Locate the cell with the specified text and output its [x, y] center coordinate. 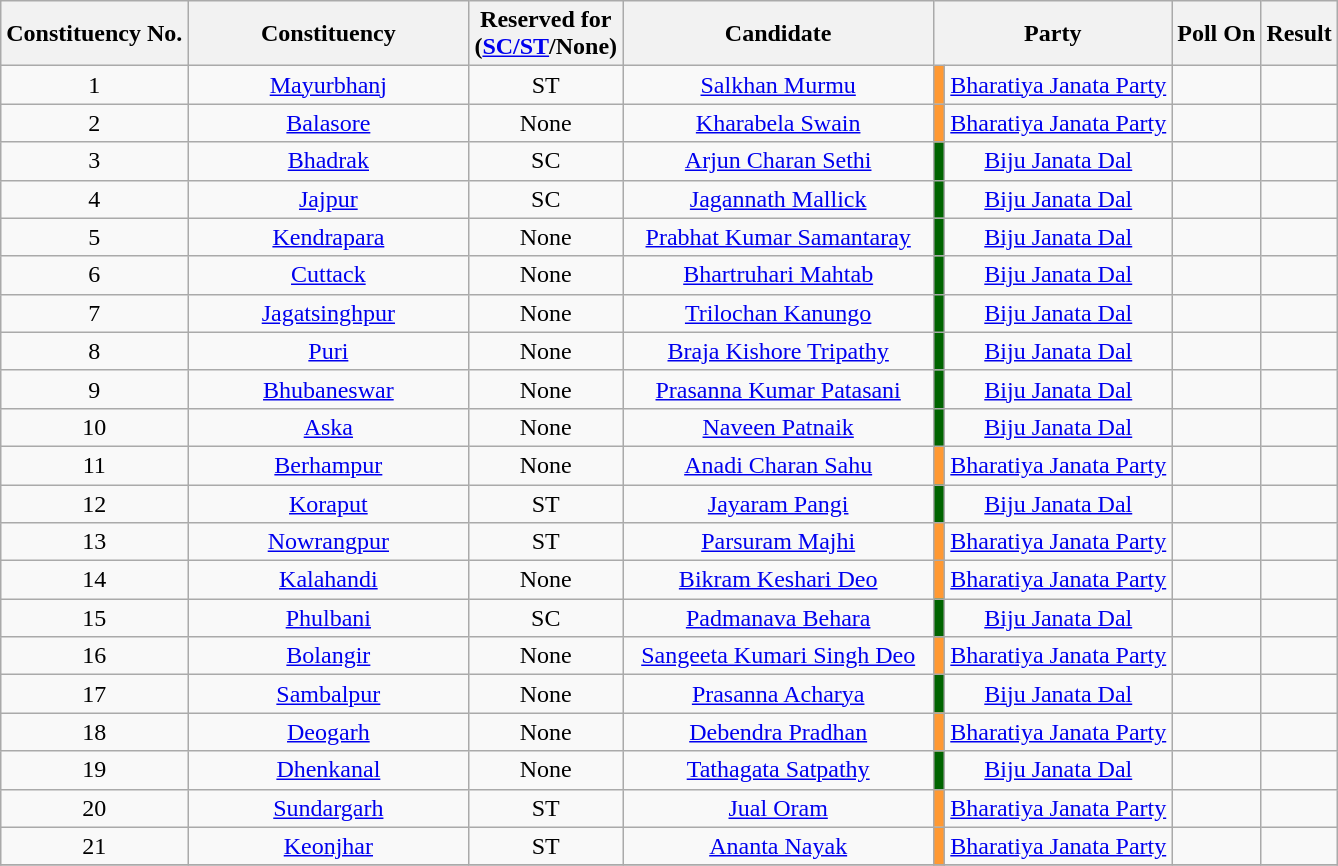
Result [1299, 34]
Nowrangpur [328, 542]
Naveen Patnaik [778, 427]
1 [94, 85]
Tathagata Satpathy [778, 770]
4 [94, 199]
Salkhan Murmu [778, 85]
Prasanna Acharya [778, 694]
Trilochan Kanungo [778, 313]
5 [94, 237]
Sambalpur [328, 694]
18 [94, 732]
Sangeeta Kumari Singh Deo [778, 656]
Berhampur [328, 465]
Kendrapara [328, 237]
Arjun Charan Sethi [778, 161]
13 [94, 542]
Padmanava Behara [778, 618]
21 [94, 846]
Anadi Charan Sahu [778, 465]
14 [94, 580]
Kalahandi [328, 580]
2 [94, 123]
Kharabela Swain [778, 123]
Ananta Nayak [778, 846]
Parsuram Majhi [778, 542]
Deogarh [328, 732]
3 [94, 161]
Cuttack [328, 275]
Bikram Keshari Deo [778, 580]
Bhadrak [328, 161]
Prabhat Kumar Samantaray [778, 237]
Poll On [1216, 34]
Sundargarh [328, 808]
Bhubaneswar [328, 389]
Constituency [328, 34]
Aska [328, 427]
Debendra Pradhan [778, 732]
8 [94, 351]
Jajpur [328, 199]
Jagatsinghpur [328, 313]
15 [94, 618]
Balasore [328, 123]
Reserved for(SC/ST/None) [546, 34]
Candidate [778, 34]
Braja Kishore Tripathy [778, 351]
Bolangir [328, 656]
Puri [328, 351]
Jayaram Pangi [778, 503]
11 [94, 465]
16 [94, 656]
Dhenkanal [328, 770]
Jual Oram [778, 808]
Jagannath Mallick [778, 199]
20 [94, 808]
Constituency No. [94, 34]
Koraput [328, 503]
Bhartruhari Mahtab [778, 275]
17 [94, 694]
9 [94, 389]
19 [94, 770]
Party [1053, 34]
7 [94, 313]
Prasanna Kumar Patasani [778, 389]
12 [94, 503]
10 [94, 427]
Phulbani [328, 618]
Keonjhar [328, 846]
6 [94, 275]
Mayurbhanj [328, 85]
